Output the (X, Y) coordinate of the center of the cell containing the given text.  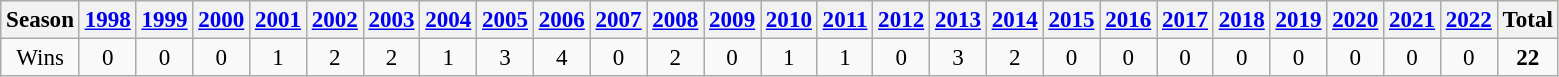
Total (1528, 20)
2004 (448, 20)
2013 (958, 20)
2011 (845, 20)
Season (40, 20)
2022 (1468, 20)
2019 (1298, 20)
2003 (392, 20)
1999 (164, 20)
22 (1528, 58)
2021 (1412, 20)
2016 (1128, 20)
2007 (618, 20)
2015 (1072, 20)
2005 (506, 20)
2008 (676, 20)
2009 (732, 20)
2018 (1242, 20)
1998 (108, 20)
2002 (334, 20)
2010 (788, 20)
2014 (1014, 20)
Wins (40, 58)
2001 (278, 20)
2017 (1186, 20)
4 (562, 58)
2000 (222, 20)
2006 (562, 20)
2012 (902, 20)
2020 (1356, 20)
